Find where the given text appears and provide that cell's center as (X, Y) coordinate. 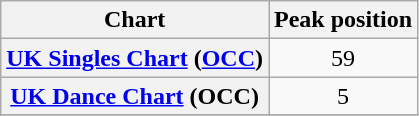
5 (342, 96)
Chart (135, 20)
UK Dance Chart (OCC) (135, 96)
UK Singles Chart (OCC) (135, 58)
Peak position (342, 20)
59 (342, 58)
